Provide the [x, y] coordinate of the cell's center where the given text is located.  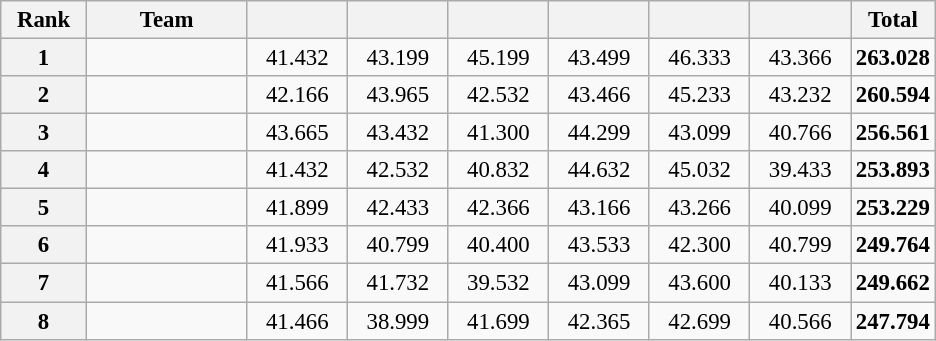
44.632 [600, 170]
42.366 [498, 208]
5 [44, 208]
42.699 [700, 321]
40.133 [800, 283]
256.561 [892, 133]
260.594 [892, 95]
Total [892, 20]
41.466 [298, 321]
43.533 [600, 245]
43.266 [700, 208]
41.899 [298, 208]
3 [44, 133]
43.232 [800, 95]
43.965 [398, 95]
41.300 [498, 133]
44.299 [600, 133]
41.566 [298, 283]
Team [166, 20]
40.766 [800, 133]
247.794 [892, 321]
42.300 [700, 245]
43.600 [700, 283]
6 [44, 245]
46.333 [700, 58]
43.665 [298, 133]
39.433 [800, 170]
43.499 [600, 58]
4 [44, 170]
41.732 [398, 283]
42.365 [600, 321]
41.933 [298, 245]
Rank [44, 20]
263.028 [892, 58]
43.366 [800, 58]
45.032 [700, 170]
43.199 [398, 58]
7 [44, 283]
249.764 [892, 245]
43.166 [600, 208]
39.532 [498, 283]
43.432 [398, 133]
42.166 [298, 95]
43.466 [600, 95]
40.099 [800, 208]
8 [44, 321]
249.662 [892, 283]
42.433 [398, 208]
41.699 [498, 321]
253.229 [892, 208]
40.566 [800, 321]
38.999 [398, 321]
40.832 [498, 170]
45.233 [700, 95]
2 [44, 95]
40.400 [498, 245]
45.199 [498, 58]
253.893 [892, 170]
1 [44, 58]
